Search for the cell housing the specified text and yield its [x, y] center coordinate. 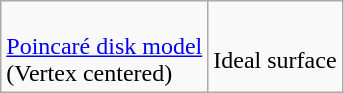
Poincaré disk model(Vertex centered) [104, 47]
Ideal surface [275, 47]
